Locate the cell with the specified text and output its [X, Y] center coordinate. 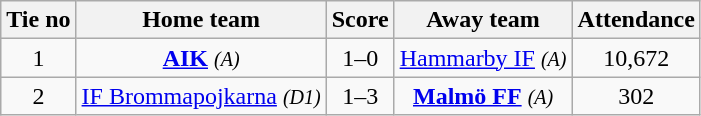
AIK (A) [201, 58]
1 [38, 58]
Score [360, 20]
Home team [201, 20]
302 [636, 96]
10,672 [636, 58]
1–3 [360, 96]
Hammarby IF (A) [483, 58]
2 [38, 96]
Away team [483, 20]
Tie no [38, 20]
1–0 [360, 58]
IF Brommapojkarna (D1) [201, 96]
Malmö FF (A) [483, 96]
Attendance [636, 20]
